Capture the cell that displays the provided text and extract its (x, y) central coordinate. 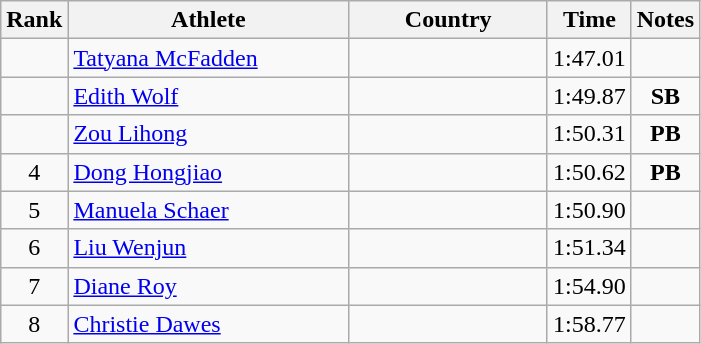
Manuela Schaer (208, 210)
8 (34, 324)
Tatyana McFadden (208, 58)
Christie Dawes (208, 324)
1:50.90 (589, 210)
7 (34, 286)
1:50.31 (589, 134)
Diane Roy (208, 286)
SB (665, 96)
Liu Wenjun (208, 248)
Time (589, 20)
Athlete (208, 20)
Zou Lihong (208, 134)
1:50.62 (589, 172)
1:58.77 (589, 324)
Notes (665, 20)
1:49.87 (589, 96)
1:54.90 (589, 286)
1:51.34 (589, 248)
Dong Hongjiao (208, 172)
1:47.01 (589, 58)
4 (34, 172)
Edith Wolf (208, 96)
5 (34, 210)
6 (34, 248)
Country (448, 20)
Rank (34, 20)
